Search for the cell housing the specified text and yield its [x, y] center coordinate. 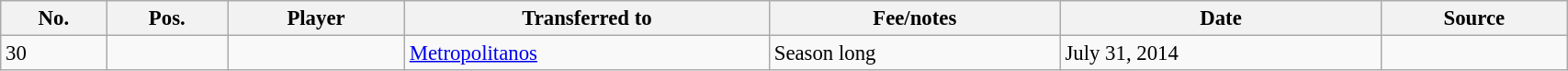
July 31, 2014 [1221, 53]
Fee/notes [915, 18]
Player [316, 18]
No. [53, 18]
30 [53, 53]
Source [1474, 18]
Date [1221, 18]
Pos. [167, 18]
Season long [915, 53]
Metropolitanos [586, 53]
Transferred to [586, 18]
